Determine the (x, y) coordinate at the center of the cell enclosing the given text.  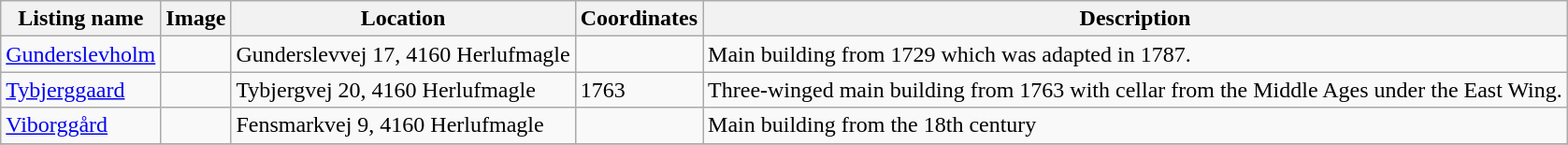
Tybjerggaard (80, 90)
Three-winged main building from 1763 with cellar from the Middle Ages under the East Wing. (1135, 90)
Listing name (80, 19)
Image (196, 19)
Tybjergvej 20, 4160 Herlufmagle (403, 90)
1763 (639, 90)
Gunderslevholm (80, 54)
Gunderslevvej 17, 4160 Herlufmagle (403, 54)
Main building from 1729 which was adapted in 1787. (1135, 54)
Coordinates (639, 19)
Location (403, 19)
Fensmarkvej 9, 4160 Herlufmagle (403, 125)
Main building from the 18th century (1135, 125)
Description (1135, 19)
Viborggård (80, 125)
